Return the [x, y] coordinate for the center point of the cell that contains the specified text.  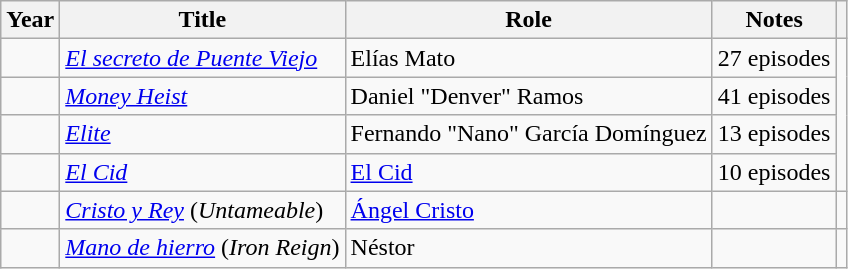
Role [528, 20]
27 episodes [774, 58]
Title [202, 20]
Cristo y Rey (Untameable) [202, 210]
Fernando "Nano" García Domínguez [528, 134]
10 episodes [774, 172]
Néstor [528, 248]
El secreto de Puente Viejo [202, 58]
Money Heist [202, 96]
Elías Mato [528, 58]
Daniel "Denver" Ramos [528, 96]
Notes [774, 20]
Mano de hierro (Iron Reign) [202, 248]
Year [30, 20]
13 episodes [774, 134]
41 episodes [774, 96]
Ángel Cristo [528, 210]
Elite [202, 134]
